Determine the (X, Y) coordinate at the center of the cell enclosing the given text.  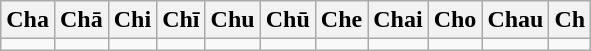
Chai (398, 20)
Chu (232, 20)
Chau (516, 20)
Che (341, 20)
Chū (288, 20)
Chā (81, 20)
Cho (455, 20)
Chī (181, 20)
Cha (28, 20)
Ch (570, 20)
Chi (132, 20)
